Search for the cell housing the specified text and yield its [X, Y] center coordinate. 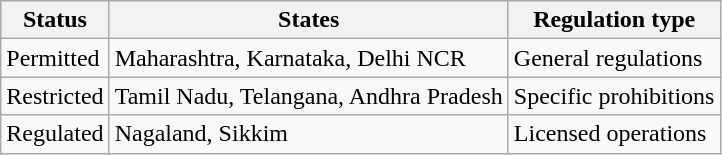
General regulations [614, 58]
States [308, 20]
Regulated [55, 134]
Status [55, 20]
Regulation type [614, 20]
Nagaland, Sikkim [308, 134]
Permitted [55, 58]
Licensed operations [614, 134]
Maharashtra, Karnataka, Delhi NCR [308, 58]
Restricted [55, 96]
Tamil Nadu, Telangana, Andhra Pradesh [308, 96]
Specific prohibitions [614, 96]
